Detect which cell encompasses the target text, then output its [X, Y] center coordinate. 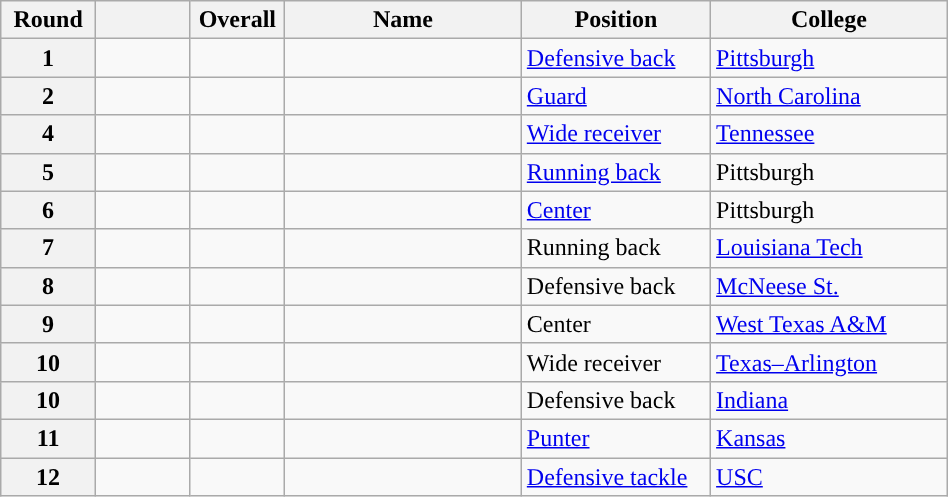
College [830, 20]
8 [48, 286]
Overall [238, 20]
West Texas A&M [830, 324]
Tennessee [830, 134]
4 [48, 134]
9 [48, 324]
Name [404, 20]
12 [48, 477]
Defensive tackle [616, 477]
Round [48, 20]
North Carolina [830, 96]
7 [48, 248]
Texas–Arlington [830, 362]
Guard [616, 96]
6 [48, 210]
McNeese St. [830, 286]
11 [48, 438]
Louisiana Tech [830, 248]
Punter [616, 438]
1 [48, 58]
USC [830, 477]
2 [48, 96]
Kansas [830, 438]
5 [48, 172]
Indiana [830, 400]
Position [616, 20]
